Extract the [x, y] coordinate from the center of the cell holding the provided text.  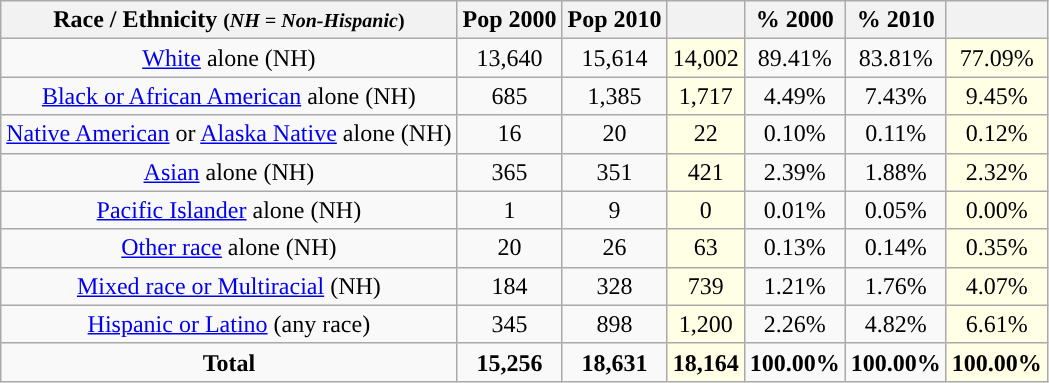
18,164 [706, 362]
Pacific Islander alone (NH) [229, 210]
365 [510, 172]
0.01% [794, 210]
2.26% [794, 324]
Other race alone (NH) [229, 248]
Total [229, 362]
White alone (NH) [229, 58]
Mixed race or Multiracial (NH) [229, 286]
14,002 [706, 58]
1.88% [896, 172]
345 [510, 324]
1,717 [706, 96]
2.39% [794, 172]
Pop 2010 [614, 20]
328 [614, 286]
Hispanic or Latino (any race) [229, 324]
0.11% [896, 134]
184 [510, 286]
15,614 [614, 58]
% 2010 [896, 20]
0.14% [896, 248]
1 [510, 210]
Asian alone (NH) [229, 172]
351 [614, 172]
685 [510, 96]
13,640 [510, 58]
6.61% [996, 324]
63 [706, 248]
18,631 [614, 362]
0.10% [794, 134]
4.49% [794, 96]
Pop 2000 [510, 20]
Race / Ethnicity (NH = Non-Hispanic) [229, 20]
Black or African American alone (NH) [229, 96]
77.09% [996, 58]
1.76% [896, 286]
0.35% [996, 248]
9.45% [996, 96]
4.07% [996, 286]
0.12% [996, 134]
83.81% [896, 58]
0 [706, 210]
89.41% [794, 58]
% 2000 [794, 20]
0.00% [996, 210]
22 [706, 134]
15,256 [510, 362]
9 [614, 210]
2.32% [996, 172]
1.21% [794, 286]
16 [510, 134]
26 [614, 248]
898 [614, 324]
0.05% [896, 210]
1,385 [614, 96]
Native American or Alaska Native alone (NH) [229, 134]
4.82% [896, 324]
421 [706, 172]
0.13% [794, 248]
7.43% [896, 96]
739 [706, 286]
1,200 [706, 324]
